Identify which cell holds the provided text, then report its [X, Y] central coordinate. 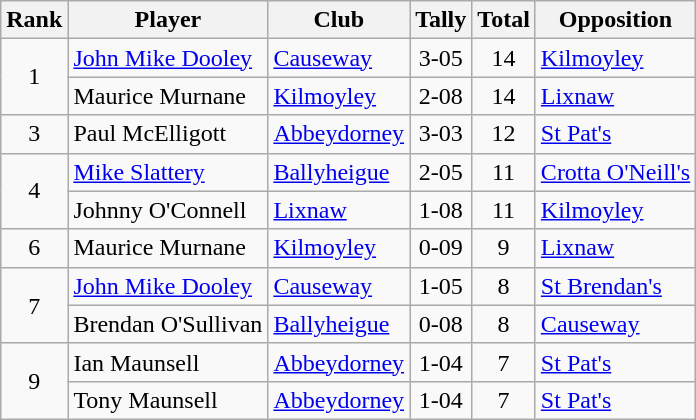
0-08 [441, 324]
Ian Maunsell [168, 362]
0-09 [441, 248]
Total [504, 20]
Opposition [615, 20]
Crotta O'Neill's [615, 172]
Player [168, 20]
2-05 [441, 172]
1-05 [441, 286]
12 [504, 134]
Brendan O'Sullivan [168, 324]
Tally [441, 20]
2-08 [441, 96]
Paul McElligott [168, 134]
Mike Slattery [168, 172]
3-05 [441, 58]
3 [34, 134]
4 [34, 191]
St Brendan's [615, 286]
Johnny O'Connell [168, 210]
Tony Maunsell [168, 400]
Rank [34, 20]
Club [339, 20]
1-08 [441, 210]
1 [34, 77]
6 [34, 248]
3-03 [441, 134]
